Locate the cell with the specified text and output its [X, Y] center coordinate. 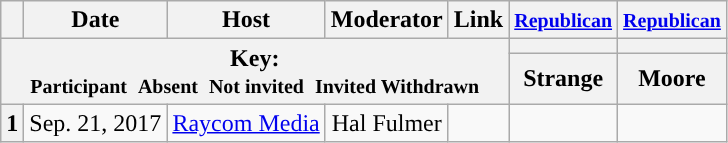
Sep. 21, 2017 [96, 123]
Hal Fulmer [386, 123]
1 [12, 123]
Moore [672, 78]
Moderator [386, 20]
Link [478, 20]
Date [96, 20]
Strange [564, 78]
Raycom Media [246, 123]
Host [246, 20]
Key: Participant Absent Not invited Invited Withdrawn [255, 72]
